Locate the cell with the specified text and output its [x, y] center coordinate. 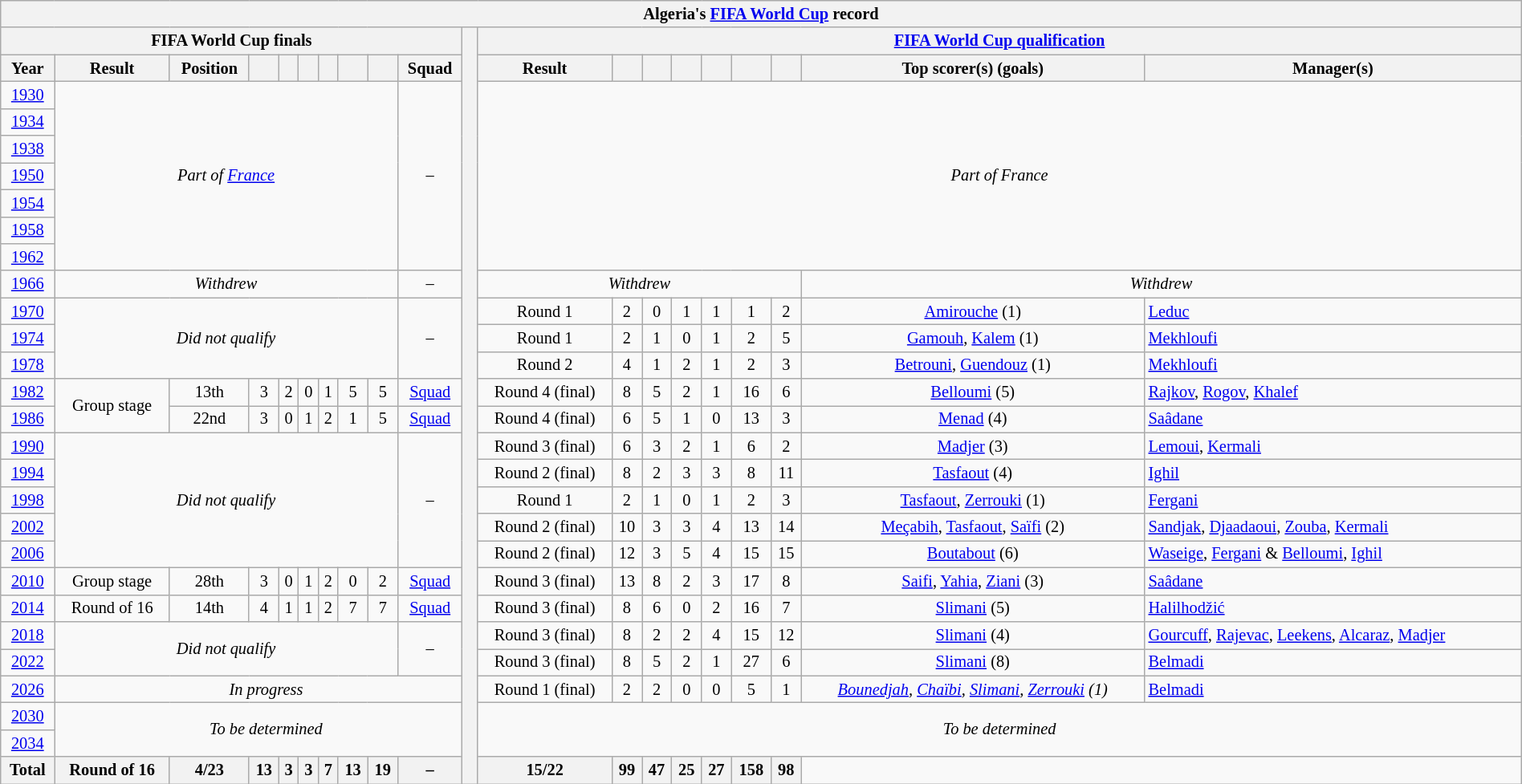
2006 [27, 554]
Waseige, Fergani & Belloumi, Ighil [1333, 554]
Tasfaout (4) [973, 473]
1938 [27, 149]
1970 [27, 311]
Betrouni, Guendouz (1) [973, 365]
Amirouche (1) [973, 311]
Slimani (4) [973, 635]
2034 [27, 743]
1934 [27, 122]
Rajkov, Rogov, Khalef [1333, 392]
Round 2 [544, 365]
14 [787, 527]
Leduc [1333, 311]
Madjer (3) [973, 446]
1966 [27, 284]
In progress [267, 689]
Gamouh, Kalem (1) [973, 338]
Meçabih, Tasfaout, Saïfi (2) [973, 527]
Saifi, Yahia, Ziani (3) [973, 581]
Halilhodžić [1333, 608]
Gourcuff, Rajevac, Leekens, Alcaraz, Madjer [1333, 635]
1954 [27, 203]
Round 1 (final) [544, 689]
1994 [27, 473]
Ighil [1333, 473]
Belloumi (5) [973, 392]
2010 [27, 581]
Slimani (8) [973, 662]
14th [209, 608]
2002 [27, 527]
1986 [27, 419]
Sandjak, Djaadaoui, Zouba, Kermali [1333, 527]
Algeria's FIFA World Cup record [761, 14]
Total [27, 770]
Year [27, 68]
11 [787, 473]
Top scorer(s) (goals) [973, 68]
25 [687, 770]
158 [751, 770]
Menad (4) [973, 419]
1974 [27, 338]
FIFA World Cup qualification [999, 41]
2022 [27, 662]
Lemoui, Kermali [1333, 446]
1962 [27, 257]
10 [626, 527]
4/23 [209, 770]
98 [787, 770]
2026 [27, 689]
1950 [27, 176]
Tasfaout, Zerrouki (1) [973, 500]
Fergani [1333, 500]
Slimani (5) [973, 608]
99 [626, 770]
Boutabout (6) [973, 554]
47 [657, 770]
15/22 [544, 770]
1930 [27, 95]
2030 [27, 716]
Manager(s) [1333, 68]
28th [209, 581]
1978 [27, 365]
1990 [27, 446]
1982 [27, 392]
Position [209, 68]
1958 [27, 230]
2018 [27, 635]
17 [751, 581]
19 [382, 770]
Bounedjah, Chaïbi, Slimani, Zerrouki (1) [973, 689]
13th [209, 392]
22nd [209, 419]
FIFA World Cup finals [231, 41]
2014 [27, 608]
1998 [27, 500]
